Detect which cell encompasses the target text, then output its (X, Y) center coordinate. 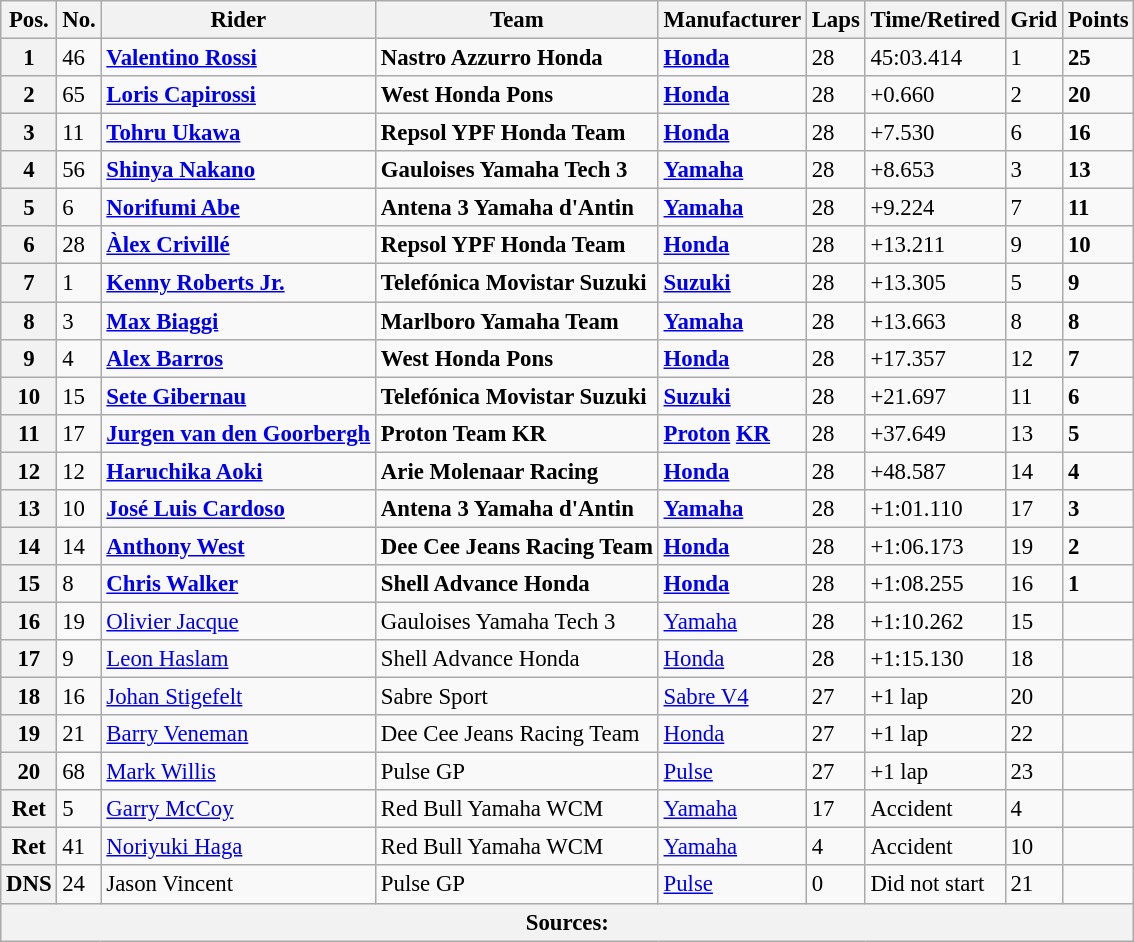
Àlex Crivillé (238, 245)
24 (79, 885)
Max Biaggi (238, 321)
DNS (29, 885)
+48.587 (935, 471)
Barry Veneman (238, 734)
+0.660 (935, 95)
Sabre V4 (732, 697)
Marlboro Yamaha Team (518, 321)
45:03.414 (935, 58)
Johan Stigefelt (238, 697)
+7.530 (935, 133)
Manufacturer (732, 20)
+37.649 (935, 433)
Did not start (935, 885)
Shinya Nakano (238, 170)
Grid (1034, 20)
+1:15.130 (935, 659)
+1:06.173 (935, 546)
Sources: (568, 922)
Sabre Sport (518, 697)
+13.211 (935, 245)
Points (1098, 20)
+13.663 (935, 321)
65 (79, 95)
+13.305 (935, 283)
Chris Walker (238, 584)
+9.224 (935, 208)
41 (79, 847)
+1:01.110 (935, 509)
56 (79, 170)
Team (518, 20)
Loris Capirossi (238, 95)
Tohru Ukawa (238, 133)
José Luis Cardoso (238, 509)
Proton Team KR (518, 433)
Arie Molenaar Racing (518, 471)
Noriyuki Haga (238, 847)
Time/Retired (935, 20)
Norifumi Abe (238, 208)
68 (79, 772)
Proton KR (732, 433)
Jason Vincent (238, 885)
+17.357 (935, 358)
No. (79, 20)
46 (79, 58)
22 (1034, 734)
Anthony West (238, 546)
Valentino Rossi (238, 58)
Leon Haslam (238, 659)
23 (1034, 772)
Jurgen van den Goorbergh (238, 433)
+8.653 (935, 170)
+1:08.255 (935, 584)
+21.697 (935, 396)
Garry McCoy (238, 809)
Nastro Azzurro Honda (518, 58)
Laps (836, 20)
Alex Barros (238, 358)
Mark Willis (238, 772)
Haruchika Aoki (238, 471)
25 (1098, 58)
Kenny Roberts Jr. (238, 283)
Pos. (29, 20)
+1:10.262 (935, 621)
Olivier Jacque (238, 621)
Rider (238, 20)
0 (836, 885)
Sete Gibernau (238, 396)
